Output the [x, y] coordinate of the center of the cell containing the given text.  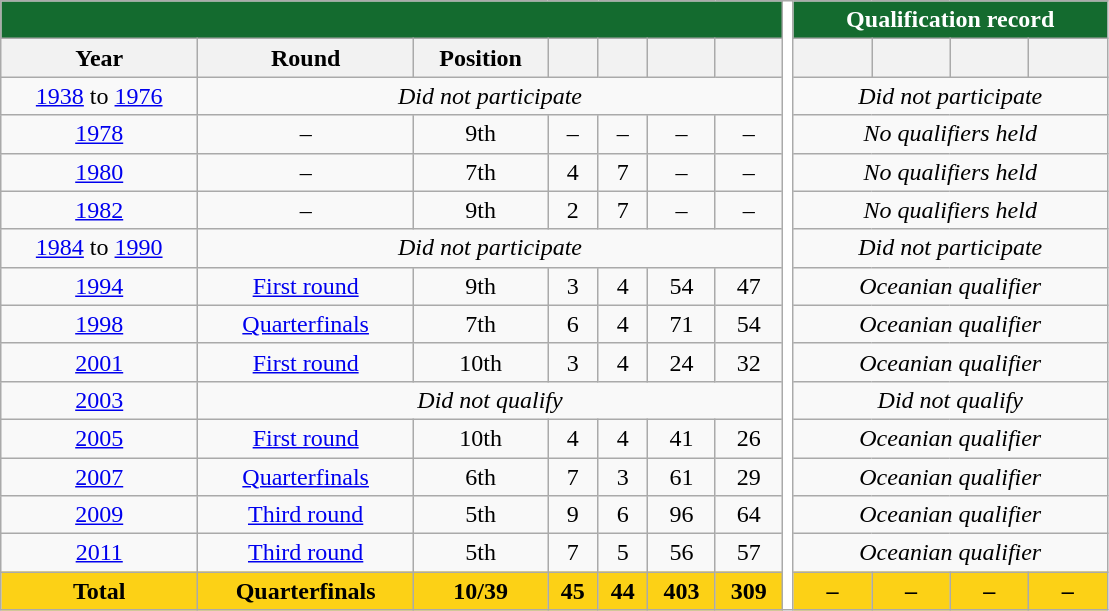
Total [100, 591]
1982 [100, 210]
5 [623, 553]
57 [748, 553]
2011 [100, 553]
1994 [100, 286]
44 [623, 591]
45 [573, 591]
403 [682, 591]
61 [682, 477]
71 [682, 324]
56 [682, 553]
Qualification record [950, 20]
26 [748, 438]
2005 [100, 438]
309 [748, 591]
2001 [100, 362]
1984 to 1990 [100, 248]
2007 [100, 477]
1998 [100, 324]
1978 [100, 134]
10/39 [481, 591]
2009 [100, 515]
24 [682, 362]
9 [573, 515]
47 [748, 286]
2 [573, 210]
2003 [100, 400]
Round [306, 58]
1938 to 1976 [100, 96]
64 [748, 515]
32 [748, 362]
96 [682, 515]
1980 [100, 172]
6th [481, 477]
29 [748, 477]
Year [100, 58]
Position [481, 58]
41 [682, 438]
